Locate the cell with the specified text and output its (X, Y) center coordinate. 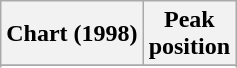
Peakposition (189, 34)
Chart (1998) (72, 34)
